Detect which cell encompasses the target text, then output its [x, y] center coordinate. 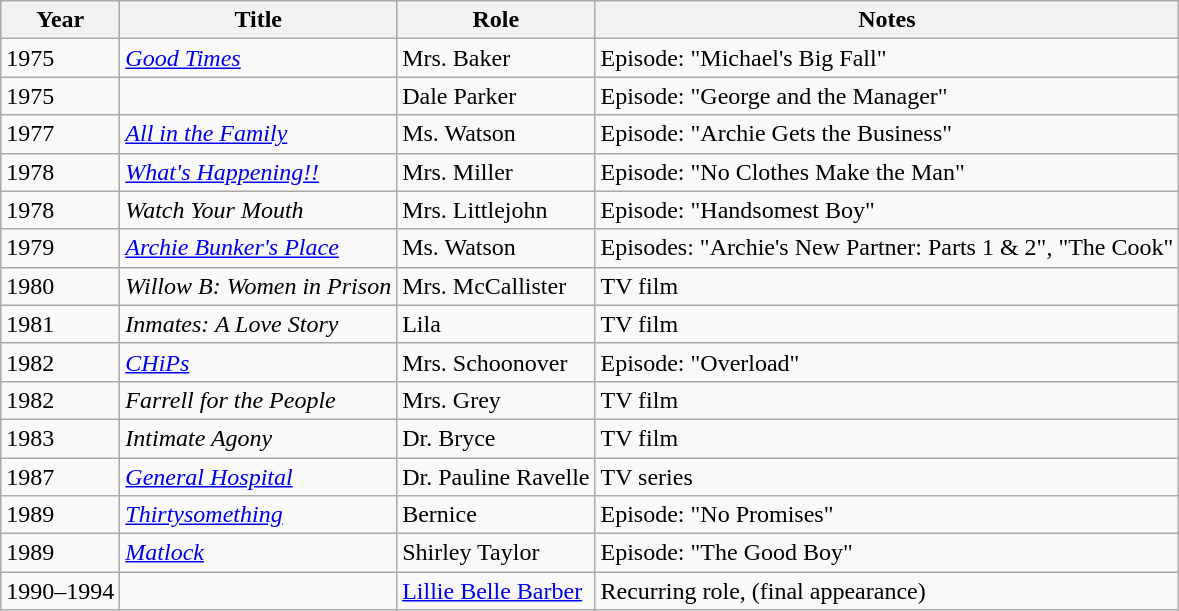
Mrs. Littlejohn [496, 210]
1979 [60, 248]
1981 [60, 324]
Good Times [258, 58]
Shirley Taylor [496, 553]
Mrs. Baker [496, 58]
TV series [887, 477]
Episode: "Archie Gets the Business" [887, 134]
Bernice [496, 515]
Watch Your Mouth [258, 210]
Episodes: "Archie's New Partner: Parts 1 & 2", "The Cook" [887, 248]
Episode: "The Good Boy" [887, 553]
1987 [60, 477]
Thirtysomething [258, 515]
Mrs. McCallister [496, 286]
Archie Bunker's Place [258, 248]
Inmates: A Love Story [258, 324]
Recurring role, (final appearance) [887, 591]
Mrs. Grey [496, 400]
Role [496, 20]
Episode: "Handsomest Boy" [887, 210]
Episode: "No Promises" [887, 515]
Episode: "George and the Manager" [887, 96]
Dr. Pauline Ravelle [496, 477]
Dale Parker [496, 96]
1990–1994 [60, 591]
Notes [887, 20]
Episode: "No Clothes Make the Man" [887, 172]
Lillie Belle Barber [496, 591]
1977 [60, 134]
Matlock [258, 553]
Title [258, 20]
General Hospital [258, 477]
Dr. Bryce [496, 438]
Intimate Agony [258, 438]
Farrell for the People [258, 400]
Mrs. Schoonover [496, 362]
What's Happening!! [258, 172]
Episode: "Michael's Big Fall" [887, 58]
All in the Family [258, 134]
Lila [496, 324]
Episode: "Overload" [887, 362]
1980 [60, 286]
CHiPs [258, 362]
Willow B: Women in Prison [258, 286]
1983 [60, 438]
Year [60, 20]
Mrs. Miller [496, 172]
